Find where the given text appears and provide that cell's center as (x, y) coordinate. 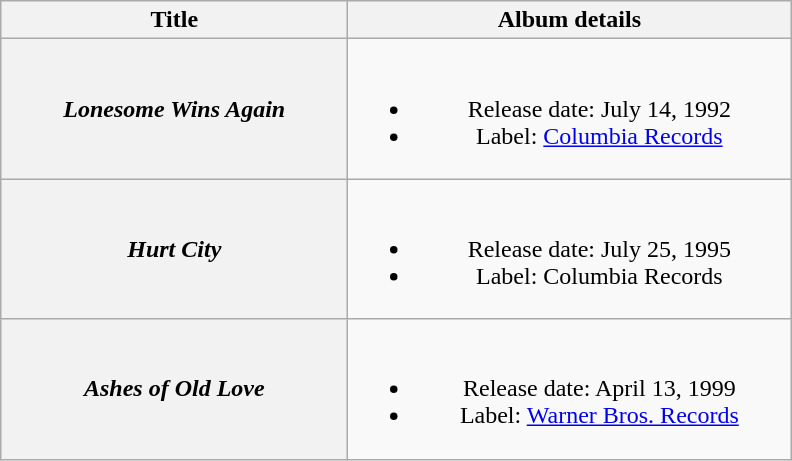
Title (174, 20)
Release date: April 13, 1999Label: Warner Bros. Records (570, 389)
Hurt City (174, 249)
Ashes of Old Love (174, 389)
Lonesome Wins Again (174, 109)
Release date: July 14, 1992Label: Columbia Records (570, 109)
Release date: July 25, 1995Label: Columbia Records (570, 249)
Album details (570, 20)
